Output the (X, Y) coordinate of the center of the cell containing the given text.  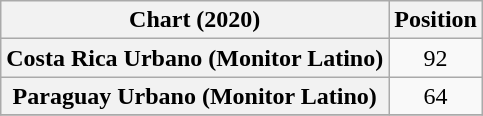
64 (436, 96)
Paraguay Urbano (Monitor Latino) (195, 96)
Chart (2020) (195, 20)
Position (436, 20)
92 (436, 58)
Costa Rica Urbano (Monitor Latino) (195, 58)
